Search for the cell housing the specified text and yield its (x, y) center coordinate. 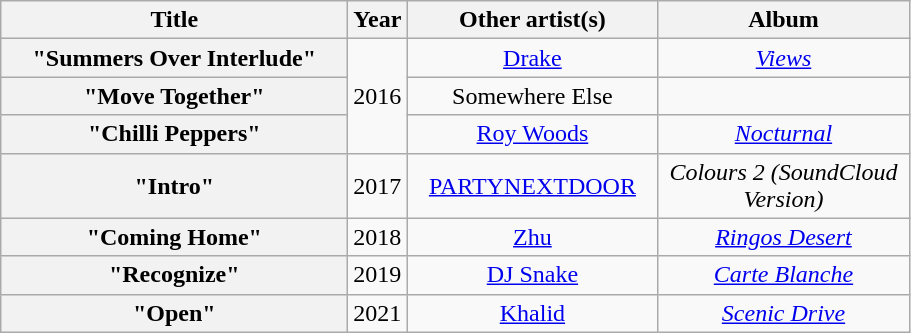
Nocturnal (784, 134)
PARTYNEXTDOOR (532, 186)
Other artist(s) (532, 20)
2021 (378, 313)
2017 (378, 186)
"Move Together" (174, 96)
DJ Snake (532, 275)
Zhu (532, 237)
Ringos Desert (784, 237)
Views (784, 58)
Carte Blanche (784, 275)
Album (784, 20)
"Open" (174, 313)
Title (174, 20)
"Recognize" (174, 275)
Drake (532, 58)
Khalid (532, 313)
Year (378, 20)
Scenic Drive (784, 313)
"Summers Over Interlude" (174, 58)
"Intro" (174, 186)
Roy Woods (532, 134)
2019 (378, 275)
"Chilli Peppers" (174, 134)
2018 (378, 237)
2016 (378, 96)
"Coming Home" (174, 237)
Somewhere Else (532, 96)
Colours 2 (SoundCloud Version) (784, 186)
